Determine the [x, y] coordinate at the center of the cell enclosing the given text.  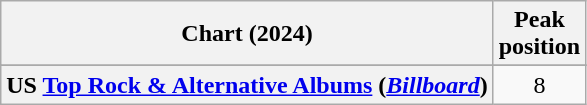
US Top Rock & Alternative Albums (Billboard) [247, 85]
Chart (2024) [247, 34]
8 [539, 85]
Peakposition [539, 34]
